For the text-containing cell, return its midpoint in (X, Y) coordinate format. 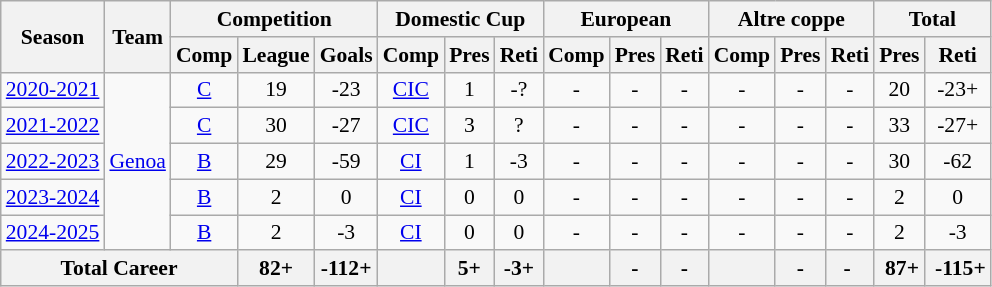
20 (899, 90)
3 (469, 126)
-23+ (958, 90)
-62 (958, 162)
2021-2022 (53, 126)
2020-2021 (53, 90)
29 (276, 162)
Team (137, 36)
87+ (899, 269)
-27 (346, 126)
Competition (274, 19)
-112+ (346, 269)
-3+ (519, 269)
Season (53, 36)
5+ (469, 269)
Goals (346, 55)
Total Career (120, 269)
-115+ (958, 269)
33 (899, 126)
Genoa (137, 161)
? (519, 126)
Total (932, 19)
-23 (346, 90)
-? (519, 90)
2022-2023 (53, 162)
Domestic Cup (460, 19)
League (276, 55)
19 (276, 90)
2024-2025 (53, 233)
2023-2024 (53, 197)
Altre coppe (792, 19)
European (626, 19)
-59 (346, 162)
82+ (276, 269)
-27+ (958, 126)
